From the cell containing the given text, extract its center point as (X, Y) coordinate. 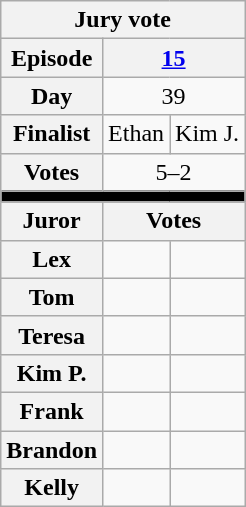
Juror (52, 221)
Finalist (52, 134)
Kim P. (52, 373)
Lex (52, 259)
Kelly (52, 488)
5–2 (174, 172)
Brandon (52, 449)
39 (174, 96)
Frank (52, 411)
Episode (52, 58)
Day (52, 96)
Teresa (52, 335)
Tom (52, 297)
Kim J. (208, 134)
Jury vote (123, 20)
15 (174, 58)
Ethan (136, 134)
